Determine the (X, Y) coordinate at the center of the cell enclosing the given text.  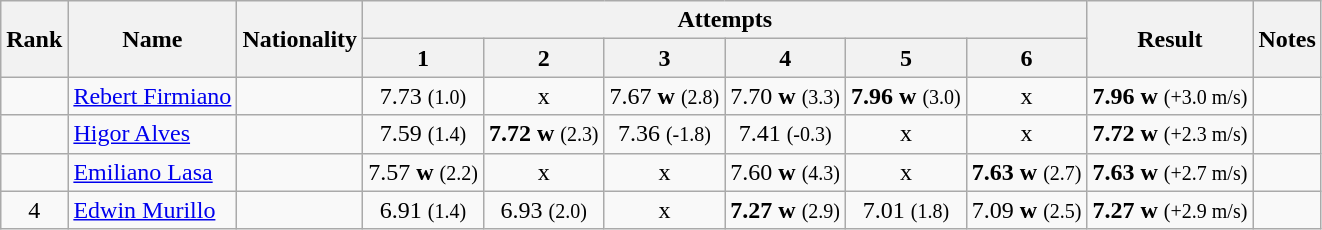
7.63 w (+2.7 m/s) (1170, 172)
2 (544, 58)
Rebert Firmiano (152, 96)
7.41 (-0.3) (786, 134)
1 (424, 58)
7.70 w (3.3) (786, 96)
7.72 w (2.3) (544, 134)
3 (664, 58)
7.01 (1.8) (906, 210)
7.27 w (+2.9 m/s) (1170, 210)
Result (1170, 39)
7.09 w (2.5) (1026, 210)
7.73 (1.0) (424, 96)
Higor Alves (152, 134)
Attempts (725, 20)
Name (152, 39)
7.57 w (2.2) (424, 172)
Nationality (300, 39)
Rank (34, 39)
7.67 w (2.8) (664, 96)
5 (906, 58)
7.96 w (3.0) (906, 96)
7.36 (-1.8) (664, 134)
6.91 (1.4) (424, 210)
Emiliano Lasa (152, 172)
Notes (1287, 39)
6 (1026, 58)
7.59 (1.4) (424, 134)
Edwin Murillo (152, 210)
7.96 w (+3.0 m/s) (1170, 96)
7.27 w (2.9) (786, 210)
7.63 w (2.7) (1026, 172)
7.72 w (+2.3 m/s) (1170, 134)
7.60 w (4.3) (786, 172)
6.93 (2.0) (544, 210)
